Pinpoint the cell where the given text exists, returning its (X, Y) midpoint coordinate. 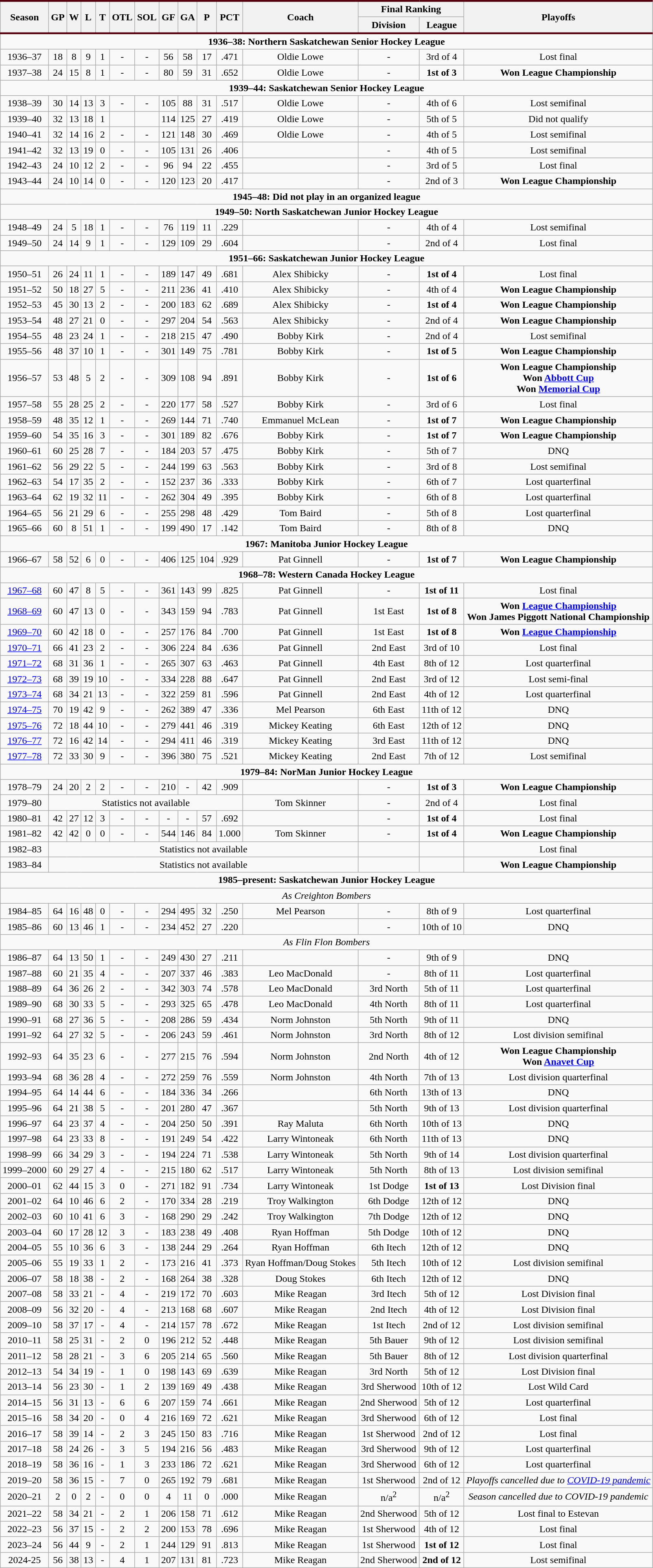
1948–49 (24, 228)
306 (169, 648)
.612 (230, 1513)
.220 (230, 926)
51 (88, 528)
.909 (230, 787)
Lost semi-final (559, 679)
.700 (230, 632)
2011–12 (24, 1356)
2001–02 (24, 1201)
3rd of 4 (442, 57)
1st of 11 (442, 590)
1997–98 (24, 1139)
1st Itech (388, 1325)
3rd of 5 (442, 165)
3rd Itech (388, 1294)
309 (169, 378)
.652 (230, 72)
T (103, 17)
269 (169, 420)
.000 (230, 1497)
GP (58, 17)
1952–53 (24, 305)
198 (169, 1371)
.264 (230, 1248)
5th Dodge (388, 1232)
Ryan Hoffman/Doug Stokes (300, 1263)
1969–70 (24, 632)
.521 (230, 756)
264 (187, 1279)
286 (187, 1020)
6th Dodge (388, 1201)
96 (169, 165)
.672 (230, 1325)
1975–76 (24, 725)
.929 (230, 559)
.391 (230, 1123)
1980–81 (24, 818)
307 (187, 663)
1978–79 (24, 787)
1936–38: Northern Saskatchewan Senior Hockey League (326, 41)
.478 (230, 1004)
108 (187, 378)
1967–68 (24, 590)
80 (169, 72)
218 (169, 336)
.604 (230, 243)
.689 (230, 305)
298 (187, 513)
69 (207, 1371)
138 (169, 1248)
.383 (230, 973)
8th of 13 (442, 1170)
153 (187, 1529)
L (88, 17)
5th of 11 (442, 989)
279 (169, 725)
Lost Wild Card (559, 1387)
201 (169, 1108)
1977–78 (24, 756)
Playoffs cancelled due to COVID-19 pandemic (559, 1480)
.448 (230, 1340)
6th of 8 (442, 497)
1961–62 (24, 466)
325 (187, 1004)
245 (169, 1433)
389 (187, 710)
Lost final to Estevan (559, 1513)
2021–22 (24, 1513)
234 (169, 926)
2015–16 (24, 1418)
.434 (230, 1020)
.781 (230, 351)
1955–56 (24, 351)
5th of 8 (442, 513)
.560 (230, 1356)
1985–present: Saskatchewan Junior Hockey League (326, 880)
SOL (147, 17)
.813 (230, 1544)
1994–95 (24, 1093)
196 (169, 1340)
2nd North (388, 1056)
290 (187, 1216)
2022–23 (24, 1529)
149 (187, 351)
.891 (230, 378)
361 (169, 590)
.490 (230, 336)
1945–48: Did not play in an organized league (326, 197)
406 (169, 559)
.438 (230, 1387)
1990–91 (24, 1020)
452 (187, 926)
173 (169, 1263)
1964–65 (24, 513)
.538 (230, 1154)
1999–2000 (24, 1170)
Won League ChampionshipWon James Piggott National Championship (559, 611)
.661 (230, 1402)
P (207, 17)
176 (187, 632)
.417 (230, 181)
3rd of 10 (442, 648)
1939–40 (24, 119)
.825 (230, 590)
99 (207, 590)
120 (169, 181)
1991–92 (24, 1035)
As Flin Flon Bombers (326, 942)
.408 (230, 1232)
238 (187, 1232)
2014–15 (24, 1402)
Division (388, 25)
109 (187, 243)
1942–43 (24, 165)
1973–74 (24, 694)
380 (187, 756)
.406 (230, 150)
.636 (230, 648)
Coach (300, 17)
208 (169, 1020)
2003–04 (24, 1232)
83 (207, 1433)
144 (187, 420)
1971–72 (24, 663)
243 (187, 1035)
396 (169, 756)
.692 (230, 818)
.142 (230, 528)
1960–61 (24, 451)
1998–99 (24, 1154)
228 (187, 679)
1940–41 (24, 134)
Emmanuel McLean (300, 420)
219 (169, 1294)
.367 (230, 1108)
2013–14 (24, 1387)
4th of 6 (442, 103)
2009–10 (24, 1325)
.395 (230, 497)
.250 (230, 911)
1989–90 (24, 1004)
2005–06 (24, 1263)
192 (187, 1480)
1957–58 (24, 404)
1992–93 (24, 1056)
9th of 11 (442, 1020)
Season cancelled due to COVID-19 pandemic (559, 1497)
.469 (230, 134)
13th of 13 (442, 1093)
.266 (230, 1093)
.527 (230, 404)
2004–05 (24, 1248)
.594 (230, 1056)
.603 (230, 1294)
1968–69 (24, 611)
2019–20 (24, 1480)
257 (169, 632)
11th of 13 (442, 1139)
8th of 9 (442, 911)
441 (187, 725)
.328 (230, 1279)
.578 (230, 989)
.419 (230, 119)
430 (187, 957)
1943–44 (24, 181)
GA (187, 17)
.461 (230, 1035)
Won League ChampionshipWon Anavet Cup (559, 1056)
2002–03 (24, 1216)
5th Itech (388, 1263)
303 (187, 989)
280 (187, 1108)
.716 (230, 1433)
As Creighton Bombers (326, 896)
7th of 13 (442, 1077)
1st of 13 (442, 1185)
2018–19 (24, 1464)
5th of 5 (442, 119)
170 (169, 1201)
293 (169, 1004)
180 (187, 1170)
1951–66: Saskatchewan Junior Hockey League (326, 258)
.734 (230, 1185)
157 (187, 1325)
5th of 7 (442, 451)
10th of 13 (442, 1123)
213 (169, 1310)
7th of 12 (442, 756)
1.000 (230, 834)
.463 (230, 663)
272 (169, 1077)
2023–24 (24, 1544)
271 (169, 1185)
.455 (230, 165)
146 (187, 834)
3rd of 8 (442, 466)
220 (169, 404)
6th of 7 (442, 482)
.483 (230, 1449)
Season (24, 17)
1950–51 (24, 274)
.336 (230, 710)
148 (187, 134)
7th Dodge (388, 1216)
Did not qualify (559, 119)
1st of 6 (442, 378)
.559 (230, 1077)
.475 (230, 451)
2nd Itech (388, 1310)
495 (187, 911)
8th of 8 (442, 528)
1979–84: NorMan Junior Hockey League (326, 772)
119 (187, 228)
172 (187, 1294)
1970–71 (24, 648)
GF (169, 17)
191 (169, 1139)
203 (187, 451)
Final Ranking (411, 9)
411 (187, 741)
123 (187, 181)
337 (187, 973)
211 (169, 289)
OTL (122, 17)
1949–50 (24, 243)
.429 (230, 513)
.211 (230, 957)
304 (187, 497)
.410 (230, 289)
1937–38 (24, 72)
147 (187, 274)
114 (169, 119)
.696 (230, 1529)
1953–54 (24, 320)
2006–07 (24, 1279)
2nd of 3 (442, 181)
1974–75 (24, 710)
336 (187, 1093)
237 (187, 482)
2020–21 (24, 1497)
W (74, 17)
490 (187, 528)
82 (207, 435)
1996–97 (24, 1123)
1988–89 (24, 989)
.219 (230, 1201)
4th East (388, 663)
3rd of 6 (442, 404)
297 (169, 320)
158 (187, 1513)
9th of 9 (442, 957)
250 (187, 1123)
1993–94 (24, 1077)
Playoffs (559, 17)
212 (187, 1340)
139 (169, 1387)
3rd of 12 (442, 679)
1st of 5 (442, 351)
79 (207, 1480)
.783 (230, 611)
.607 (230, 1310)
152 (169, 482)
233 (169, 1464)
121 (169, 134)
1985–86 (24, 926)
1965–66 (24, 528)
.639 (230, 1371)
1936–37 (24, 57)
1956–57 (24, 378)
.333 (230, 482)
1949–50: North Saskatchewan Junior Hockey League (326, 212)
1963–64 (24, 497)
177 (187, 404)
1995–96 (24, 1108)
1954–55 (24, 336)
255 (169, 513)
.647 (230, 679)
2008–09 (24, 1310)
1972–73 (24, 679)
53 (58, 378)
1986–87 (24, 957)
10th of 10 (442, 926)
Won League ChampionshipWon Abbott CupWon Memorial Cup (559, 378)
1976–77 (24, 741)
1st of 12 (442, 1544)
1967: Manitoba Junior Hockey League (326, 544)
1983–84 (24, 865)
277 (169, 1056)
9th of 14 (442, 1154)
182 (187, 1185)
2012–13 (24, 1371)
Ray Maluta (300, 1123)
544 (169, 834)
1987–88 (24, 973)
1966–67 (24, 559)
.676 (230, 435)
236 (187, 289)
1st Dodge (388, 1185)
343 (169, 611)
.596 (230, 694)
45 (58, 305)
2016–17 (24, 1433)
104 (207, 559)
1939–44: Saskatchewan Senior Hockey League (326, 88)
322 (169, 694)
1979–80 (24, 803)
150 (187, 1433)
1958–59 (24, 420)
3rd East (388, 741)
1959–60 (24, 435)
.740 (230, 420)
1968–78: Western Canada Hockey League (326, 575)
1951–52 (24, 289)
.471 (230, 57)
1941–42 (24, 150)
.723 (230, 1560)
2017–18 (24, 1449)
League (442, 25)
2000–01 (24, 1185)
1984–85 (24, 911)
.229 (230, 228)
1962–63 (24, 482)
9th of 13 (442, 1108)
PCT (230, 17)
342 (169, 989)
2010–11 (24, 1340)
Doug Stokes (300, 1279)
.373 (230, 1263)
2024-25 (24, 1560)
210 (169, 787)
.242 (230, 1216)
1981–82 (24, 834)
205 (169, 1356)
1982–83 (24, 849)
186 (187, 1464)
2007–08 (24, 1294)
1938–39 (24, 103)
.422 (230, 1139)
